Return the (x, y) coordinate for the center point of the cell that contains the specified text.  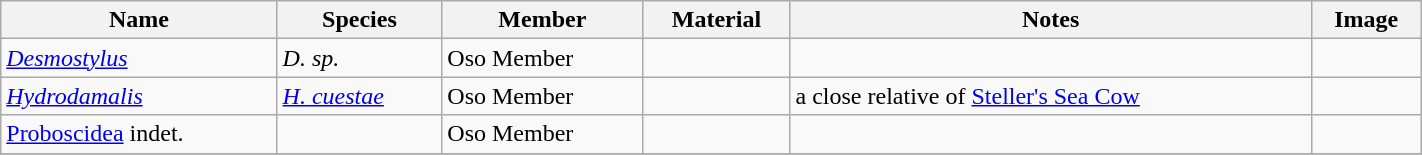
Material (716, 20)
a close relative of Steller's Sea Cow (1050, 96)
D. sp. (360, 58)
Species (360, 20)
Proboscidea indet. (139, 134)
Hydrodamalis (139, 96)
H. cuestae (360, 96)
Image (1366, 20)
Desmostylus (139, 58)
Member (542, 20)
Notes (1050, 20)
Name (139, 20)
